Return the (X, Y) coordinate for the center point of the cell that contains the specified text.  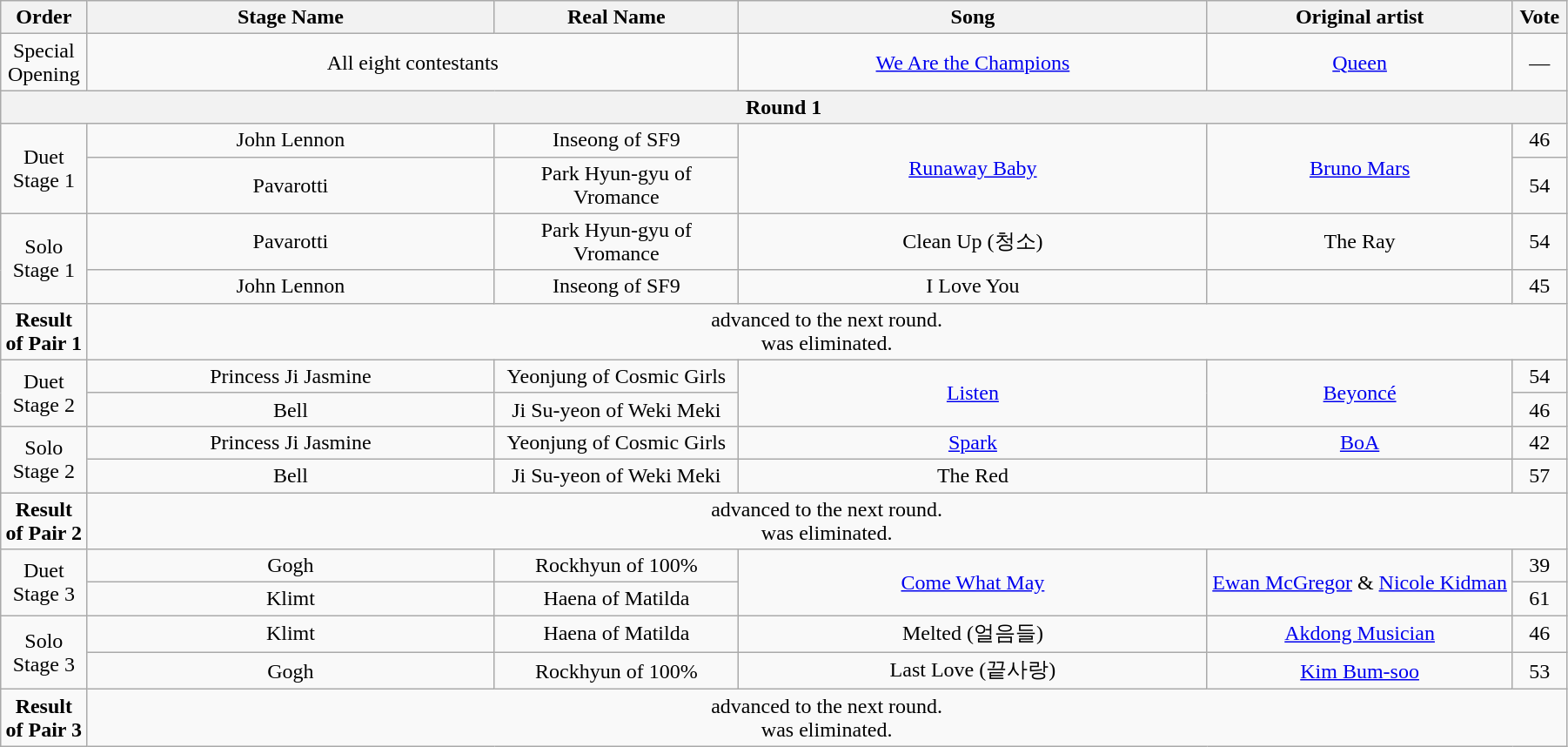
Duet Stage 2 (44, 393)
Result of Pair 1 (44, 331)
42 (1539, 442)
— (1539, 63)
Vote (1539, 17)
45 (1539, 286)
Come What May (973, 582)
39 (1539, 566)
Akdong Musician (1359, 634)
Kim Bum-soo (1359, 670)
Clean Up (청소) (973, 242)
Result of Pair 3 (44, 717)
Original artist (1359, 17)
Beyoncé (1359, 393)
Special Opening (44, 63)
The Ray (1359, 242)
Solo Stage 2 (44, 459)
Listen (973, 393)
We Are the Champions (973, 63)
Queen (1359, 63)
53 (1539, 670)
Solo Stage 3 (44, 653)
Solo Stage 1 (44, 258)
Melted (얼음들) (973, 634)
Round 1 (784, 107)
61 (1539, 599)
Spark (973, 442)
All eight contestants (412, 63)
Result of Pair 2 (44, 521)
57 (1539, 475)
Real Name (616, 17)
Order (44, 17)
Song (973, 17)
Last Love (끝사랑) (973, 670)
BoA (1359, 442)
Duet Stage 3 (44, 582)
Duet Stage 1 (44, 169)
Bruno Mars (1359, 169)
The Red (973, 475)
I Love You (973, 286)
Runaway Baby (973, 169)
Stage Name (291, 17)
Ewan McGregor & Nicole Kidman (1359, 582)
